For the text-containing cell, return its midpoint in (x, y) coordinate format. 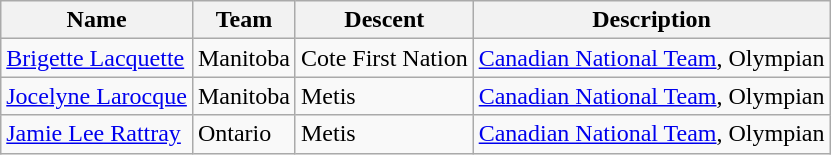
Description (652, 20)
Name (97, 20)
Jamie Lee Rattray (97, 134)
Team (244, 20)
Ontario (244, 134)
Jocelyne Larocque (97, 96)
Brigette Lacquette (97, 58)
Descent (384, 20)
Cote First Nation (384, 58)
